Scan for the cell matching the given text and deliver its [X, Y] coordinate at center. 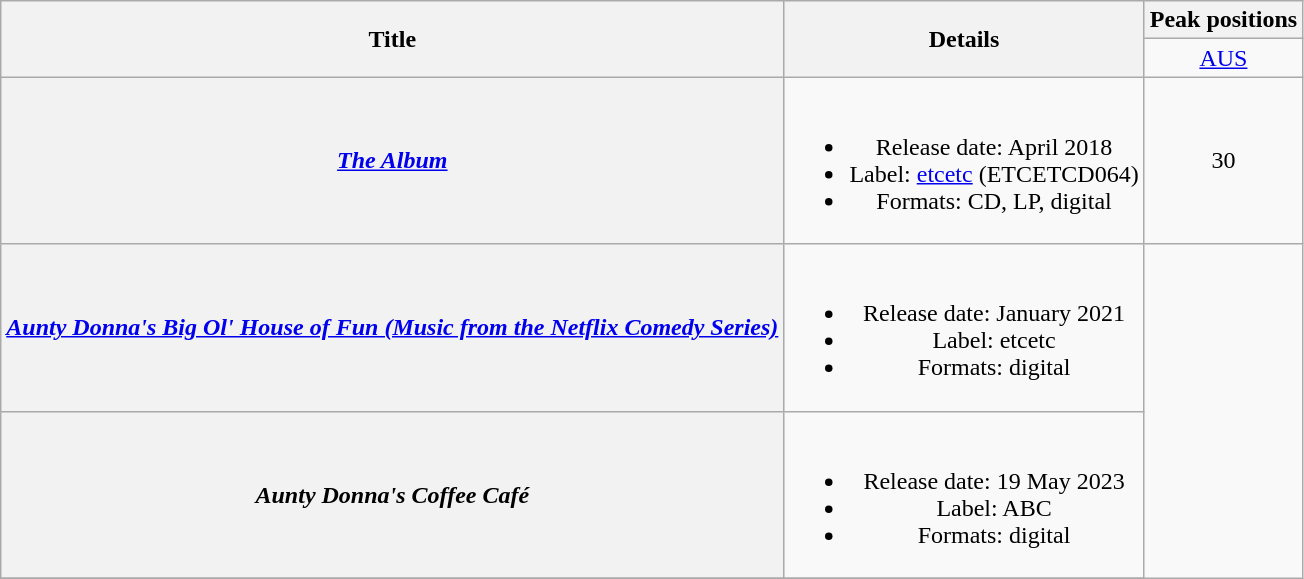
Title [392, 39]
Release date: 19 May 2023Label: ABCFormats: digital [964, 494]
Release date: January 2021Label: etcetcFormats: digital [964, 328]
Aunty Donna's Coffee Café [392, 494]
Peak positions [1223, 20]
Details [964, 39]
Release date: April 2018Label: etcetc (ETCETCD064)Formats: CD, LP, digital [964, 160]
30 [1223, 160]
Aunty Donna's Big Ol' House of Fun (Music from the Netflix Comedy Series) [392, 328]
The Album [392, 160]
AUS [1223, 58]
